Pinpoint the cell where the given text exists, returning its [X, Y] midpoint coordinate. 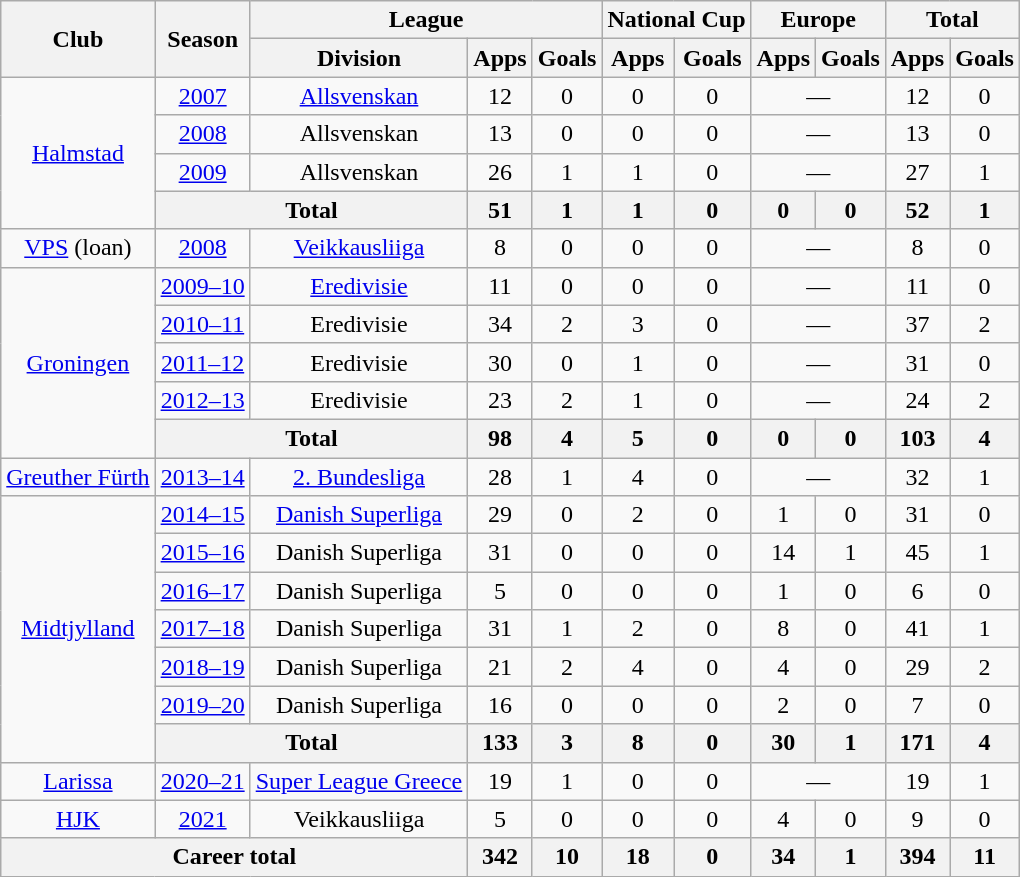
27 [917, 172]
394 [917, 857]
133 [500, 743]
League [426, 20]
6 [917, 591]
2019–20 [202, 705]
Halmstad [78, 153]
26 [500, 172]
9 [917, 819]
Larissa [78, 781]
Groningen [78, 362]
2010–11 [202, 324]
2009–10 [202, 286]
14 [783, 553]
41 [917, 629]
2012–13 [202, 400]
2007 [202, 96]
28 [500, 477]
37 [917, 324]
VPS (loan) [78, 248]
24 [917, 400]
National Cup [676, 20]
2009 [202, 172]
51 [500, 210]
98 [500, 438]
103 [917, 438]
21 [500, 667]
45 [917, 553]
10 [567, 857]
18 [638, 857]
2015–16 [202, 553]
Club [78, 39]
Career total [234, 857]
7 [917, 705]
Midtjylland [78, 629]
Europe [818, 20]
2. Bundesliga [359, 477]
2020–21 [202, 781]
Greuther Fürth [78, 477]
16 [500, 705]
2021 [202, 819]
2018–19 [202, 667]
32 [917, 477]
2011–12 [202, 362]
Super League Greece [359, 781]
171 [917, 743]
HJK [78, 819]
52 [917, 210]
342 [500, 857]
2016–17 [202, 591]
2017–18 [202, 629]
2014–15 [202, 515]
2013–14 [202, 477]
Division [359, 58]
Season [202, 39]
23 [500, 400]
